For the text-containing cell, return its midpoint in (x, y) coordinate format. 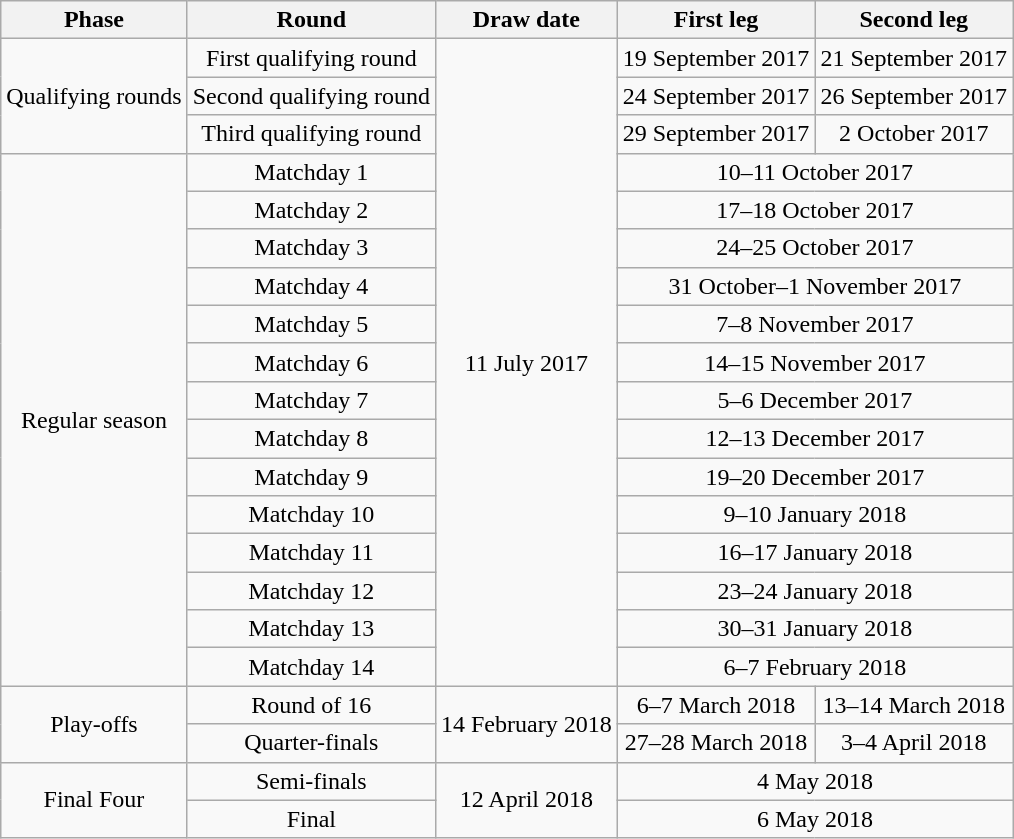
31 October–1 November 2017 (814, 286)
26 September 2017 (914, 96)
Qualifying rounds (94, 96)
12–13 December 2017 (814, 438)
6–7 March 2018 (716, 705)
Matchday 2 (311, 210)
Regular season (94, 420)
11 July 2017 (526, 362)
14–15 November 2017 (814, 362)
Draw date (526, 20)
Phase (94, 20)
Quarter-finals (311, 743)
First qualifying round (311, 58)
Matchday 10 (311, 515)
Matchday 3 (311, 248)
Matchday 13 (311, 629)
6–7 February 2018 (814, 667)
Matchday 5 (311, 324)
24–25 October 2017 (814, 248)
3–4 April 2018 (914, 743)
Final (311, 819)
30–31 January 2018 (814, 629)
6 May 2018 (814, 819)
Matchday 1 (311, 172)
12 April 2018 (526, 800)
24 September 2017 (716, 96)
Matchday 14 (311, 667)
5–6 December 2017 (814, 400)
7–8 November 2017 (814, 324)
9–10 January 2018 (814, 515)
Final Four (94, 800)
10–11 October 2017 (814, 172)
Semi-finals (311, 781)
Second qualifying round (311, 96)
Matchday 4 (311, 286)
13–14 March 2018 (914, 705)
23–24 January 2018 (814, 591)
First leg (716, 20)
Matchday 9 (311, 477)
4 May 2018 (814, 781)
Third qualifying round (311, 134)
19–20 December 2017 (814, 477)
Matchday 8 (311, 438)
16–17 January 2018 (814, 553)
Matchday 7 (311, 400)
14 February 2018 (526, 724)
Matchday 11 (311, 553)
19 September 2017 (716, 58)
Round of 16 (311, 705)
2 October 2017 (914, 134)
Play-offs (94, 724)
21 September 2017 (914, 58)
29 September 2017 (716, 134)
27–28 March 2018 (716, 743)
Matchday 6 (311, 362)
Round (311, 20)
17–18 October 2017 (814, 210)
Matchday 12 (311, 591)
Second leg (914, 20)
